Detect which cell encompasses the target text, then output its [X, Y] center coordinate. 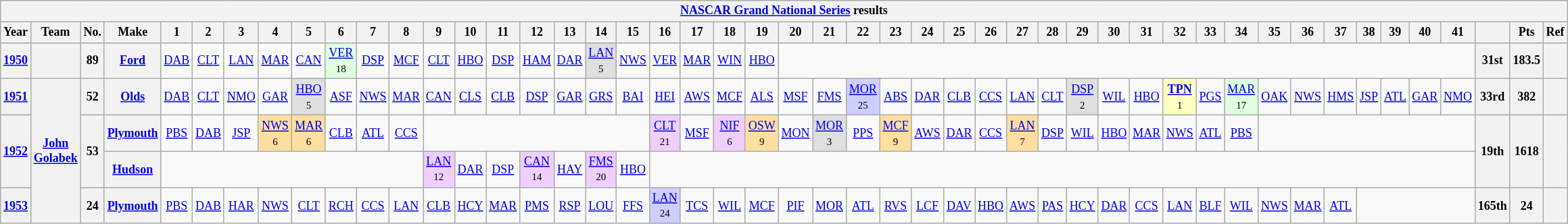
10 [471, 32]
6 [341, 32]
53 [92, 151]
22 [863, 32]
23 [895, 32]
OAK [1275, 97]
18 [730, 32]
NIF6 [730, 133]
MOR [830, 206]
35 [1275, 32]
HEI [665, 97]
MOR3 [830, 133]
3 [241, 32]
165th [1492, 206]
32 [1179, 32]
19 [761, 32]
DAV [959, 206]
CLS [471, 97]
HAY [569, 169]
FMS20 [601, 169]
John Golabek [55, 151]
LAN7 [1022, 133]
382 [1527, 97]
RCH [341, 206]
No. [92, 32]
34 [1241, 32]
Year [16, 32]
MOR25 [863, 97]
40 [1425, 32]
39 [1395, 32]
LAN5 [601, 61]
31st [1492, 61]
14 [601, 32]
LCF [928, 206]
1950 [16, 61]
Hudson [133, 169]
2 [208, 32]
MAR6 [309, 133]
TPN1 [1179, 97]
1618 [1527, 151]
31 [1147, 32]
MCF9 [895, 133]
MAR17 [1241, 97]
25 [959, 32]
1953 [16, 206]
NASCAR Grand National Series results [784, 11]
Team [55, 32]
38 [1369, 32]
33rd [1492, 97]
37 [1341, 32]
Pts [1527, 32]
CAN14 [537, 169]
HMS [1341, 97]
BLF [1210, 206]
PMS [537, 206]
VER [665, 61]
1 [177, 32]
183.5 [1527, 61]
HAR [241, 206]
PPS [863, 133]
4 [275, 32]
89 [92, 61]
Ref [1555, 32]
CLT21 [665, 133]
26 [991, 32]
VER18 [341, 61]
HBO5 [309, 97]
28 [1053, 32]
OSW9 [761, 133]
1951 [16, 97]
NWS6 [275, 133]
WIN [730, 61]
36 [1308, 32]
Make [133, 32]
FFS [633, 206]
PIF [795, 206]
16 [665, 32]
12 [537, 32]
1952 [16, 151]
41 [1458, 32]
7 [373, 32]
ASF [341, 97]
DSP2 [1082, 97]
20 [795, 32]
52 [92, 97]
LAN12 [439, 169]
FMS [830, 97]
21 [830, 32]
GRS [601, 97]
Olds [133, 97]
RVS [895, 206]
ALS [761, 97]
RSP [569, 206]
29 [1082, 32]
LAN24 [665, 206]
11 [503, 32]
17 [697, 32]
PGS [1210, 97]
19th [1492, 151]
27 [1022, 32]
MON [795, 133]
13 [569, 32]
Ford [133, 61]
8 [406, 32]
15 [633, 32]
TCS [697, 206]
9 [439, 32]
ABS [895, 97]
5 [309, 32]
HAM [537, 61]
PAS [1053, 206]
BAI [633, 97]
30 [1114, 32]
33 [1210, 32]
LOU [601, 206]
